From the cell containing the given text, extract its center point as [X, Y] coordinate. 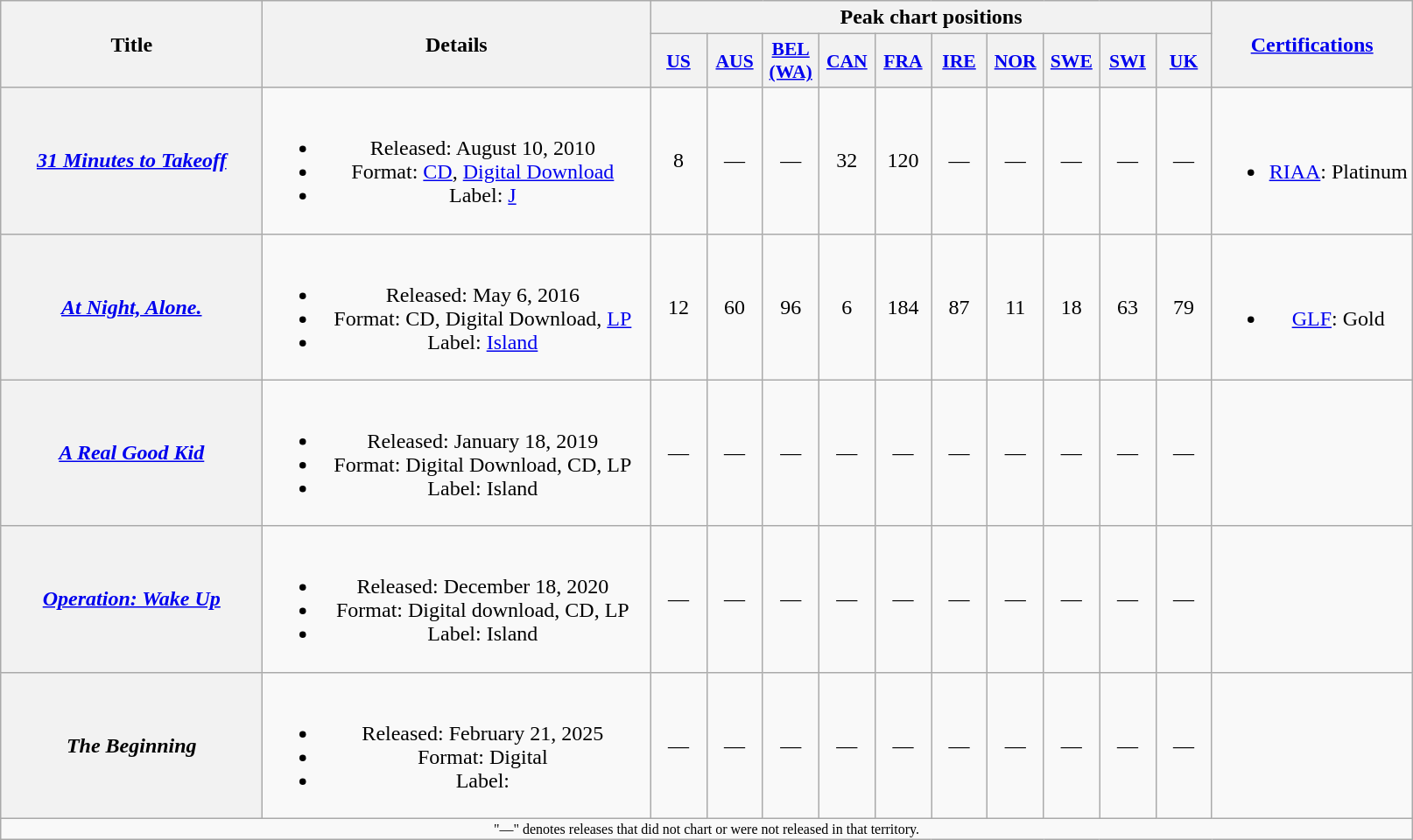
87 [960, 306]
18 [1072, 306]
120 [903, 161]
63 [1128, 306]
60 [735, 306]
"—" denotes releases that did not chart or were not released in that territory. [706, 829]
CAN [847, 61]
Released: August 10, 2010Format: CD, Digital DownloadLabel: J [457, 161]
Released: February 21, 2025Format: DigitalLabel: [457, 745]
Peak chart positions [931, 17]
184 [903, 306]
8 [678, 161]
UK [1184, 61]
RIAA: Platinum [1311, 161]
79 [1184, 306]
AUS [735, 61]
Released: January 18, 2019Format: Digital Download, CD, LPLabel: Island [457, 453]
Title [131, 44]
SWE [1072, 61]
BEL(WA) [791, 61]
GLF: Gold [1311, 306]
32 [847, 161]
31 Minutes to Takeoff [131, 161]
At Night, Alone. [131, 306]
96 [791, 306]
SWI [1128, 61]
FRA [903, 61]
NOR [1016, 61]
Details [457, 44]
Operation: Wake Up [131, 598]
A Real Good Kid [131, 453]
Released: December 18, 2020Format: Digital download, CD, LPLabel: Island [457, 598]
The Beginning [131, 745]
12 [678, 306]
6 [847, 306]
IRE [960, 61]
Certifications [1311, 44]
11 [1016, 306]
Released: May 6, 2016Format: CD, Digital Download, LPLabel: Island [457, 306]
US [678, 61]
